Search for the cell housing the specified text and yield its [X, Y] center coordinate. 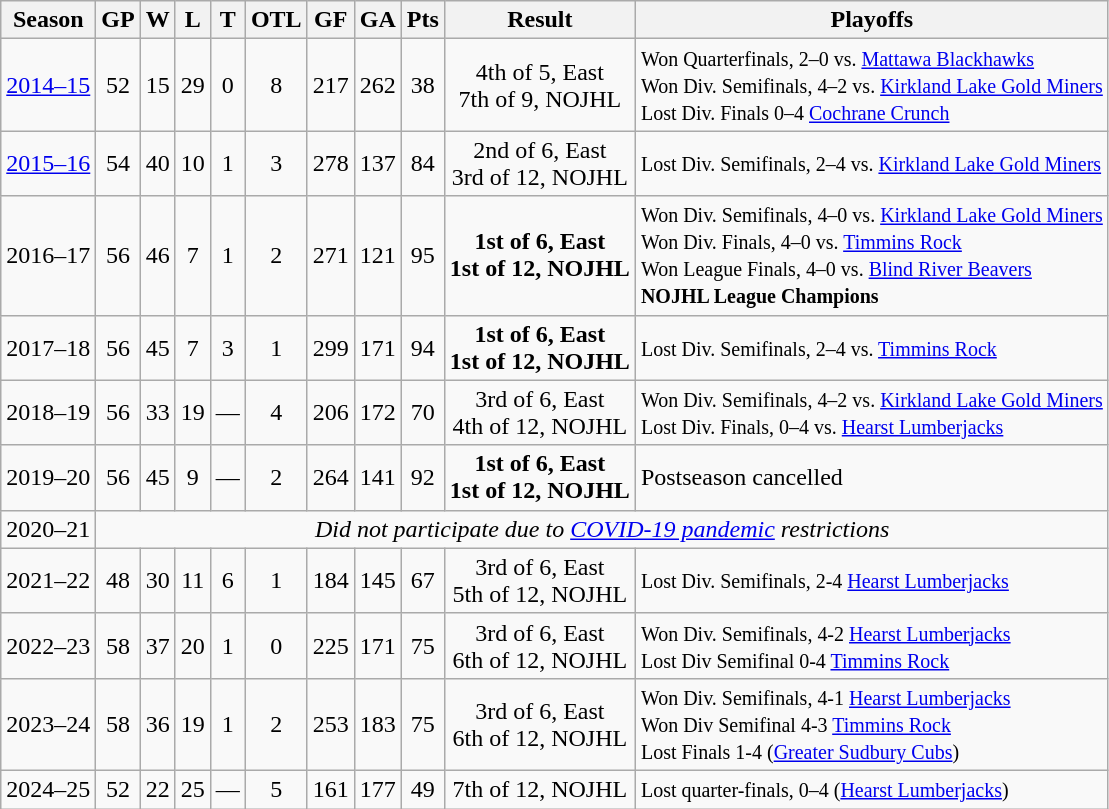
Lost Div. Semifinals, 2-4 Hearst Lumberjacks [872, 580]
4 [276, 412]
GA [378, 20]
20 [192, 646]
67 [422, 580]
Postseason cancelled [872, 478]
172 [378, 412]
Pts [422, 20]
5 [276, 789]
10 [192, 164]
T [228, 20]
70 [422, 412]
4th of 5, East7th of 9, NOJHL [540, 85]
121 [378, 256]
OTL [276, 20]
48 [118, 580]
6 [228, 580]
Won Div. Semifinals, 4–2 vs. Kirkland Lake Gold MinersLost Div. Finals, 0–4 vs. Hearst Lumberjacks [872, 412]
2014–15 [48, 85]
145 [378, 580]
33 [158, 412]
2022–23 [48, 646]
2017–18 [48, 348]
36 [158, 724]
Did not participate due to COVID-19 pandemic restrictions [602, 529]
2016–17 [48, 256]
2023–24 [48, 724]
11 [192, 580]
264 [330, 478]
217 [330, 85]
49 [422, 789]
3rd of 6, East5th of 12, NOJHL [540, 580]
184 [330, 580]
Won Quarterfinals, 2–0 vs. Mattawa BlackhawksWon Div. Semifinals, 4–2 vs. Kirkland Lake Gold MinersLost Div. Finals 0–4 Cochrane Crunch [872, 85]
84 [422, 164]
3rd of 6, East4th of 12, NOJHL [540, 412]
GF [330, 20]
Won Div. Semifinals, 4-1 Hearst LumberjacksWon Div Semifinal 4-3 Timmins RockLost Finals 1-4 (Greater Sudbury Cubs) [872, 724]
GP [118, 20]
2019–20 [48, 478]
7th of 12, NOJHL [540, 789]
37 [158, 646]
253 [330, 724]
25 [192, 789]
Won Div. Semifinals, 4-2 Hearst LumberjacksLost Div Semifinal 0-4 Timmins Rock [872, 646]
2015–16 [48, 164]
Lost Div. Semifinals, 2–4 vs. Kirkland Lake Gold Miners [872, 164]
262 [378, 85]
40 [158, 164]
92 [422, 478]
2021–22 [48, 580]
94 [422, 348]
161 [330, 789]
2024–25 [48, 789]
46 [158, 256]
L [192, 20]
38 [422, 85]
299 [330, 348]
2020–21 [48, 529]
271 [330, 256]
95 [422, 256]
141 [378, 478]
22 [158, 789]
30 [158, 580]
Lost quarter-finals, 0–4 (Hearst Lumberjacks) [872, 789]
278 [330, 164]
Playoffs [872, 20]
Lost Div. Semifinals, 2–4 vs. Timmins Rock [872, 348]
225 [330, 646]
8 [276, 85]
Season [48, 20]
137 [378, 164]
15 [158, 85]
W [158, 20]
206 [330, 412]
177 [378, 789]
9 [192, 478]
29 [192, 85]
2018–19 [48, 412]
2nd of 6, East 3rd of 12, NOJHL [540, 164]
Result [540, 20]
54 [118, 164]
183 [378, 724]
